Return the [x, y] coordinate for the center point of the cell that contains the specified text.  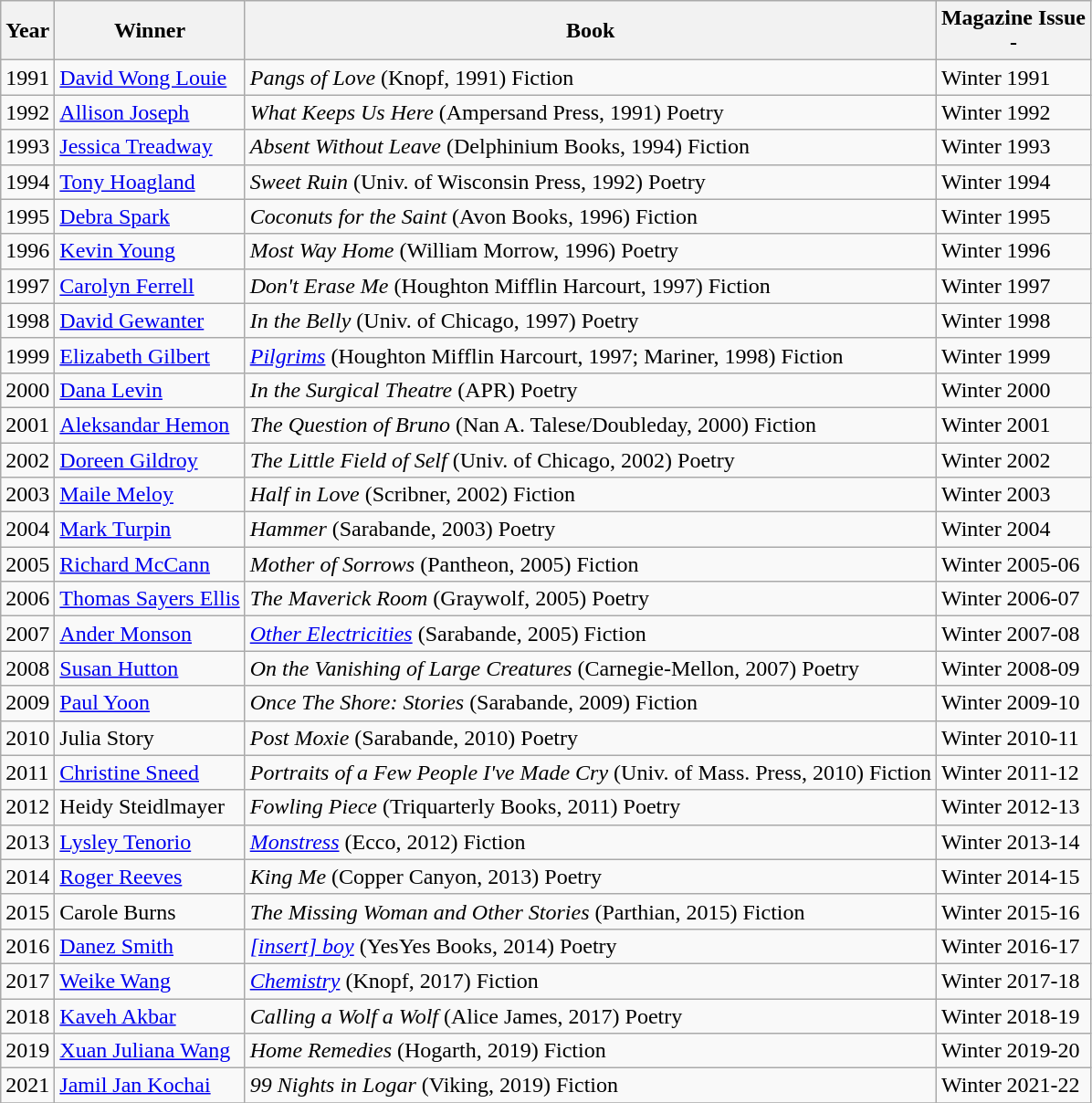
Jessica Treadway [150, 147]
Winter 2007-08 [1013, 634]
Danez Smith [150, 946]
Winter 2006-07 [1013, 599]
What Keeps Us Here (Ampersand Press, 1991) Poetry [590, 112]
Post Moxie (Sarabande, 2010) Poetry [590, 738]
2004 [27, 530]
Pilgrims (Houghton Mifflin Harcourt, 1997; Mariner, 1998) Fiction [590, 355]
Pangs of Love (Knopf, 1991) Fiction [590, 78]
Winter 1996 [1013, 251]
Year [27, 31]
Carole Burns [150, 911]
2008 [27, 668]
Debra Spark [150, 216]
Maile Meloy [150, 495]
Home Remedies (Hogarth, 2019) Fiction [590, 1051]
Winter 2013-14 [1013, 842]
2021 [27, 1086]
99 Nights in Logar (Viking, 2019) Fiction [590, 1086]
2003 [27, 495]
Winter 2012-13 [1013, 807]
1998 [27, 320]
Aleksandar Hemon [150, 425]
2010 [27, 738]
2009 [27, 703]
Winter 2015-16 [1013, 911]
Most Way Home (William Morrow, 1996) Poetry [590, 251]
Ander Monson [150, 634]
The Little Field of Self (Univ. of Chicago, 2002) Poetry [590, 459]
1996 [27, 251]
Portraits of a Few People I've Made Cry (Univ. of Mass. Press, 2010) Fiction [590, 772]
2006 [27, 599]
Christine Sneed [150, 772]
Winter 1991 [1013, 78]
1995 [27, 216]
[insert] boy (YesYes Books, 2014) Poetry [590, 946]
Thomas Sayers Ellis [150, 599]
Jamil Jan Kochai [150, 1086]
2005 [27, 564]
Weike Wang [150, 981]
Chemistry (Knopf, 2017) Fiction [590, 981]
2014 [27, 877]
2011 [27, 772]
1991 [27, 78]
Monstress (Ecco, 2012) Fiction [590, 842]
Lysley Tenorio [150, 842]
Dana Levin [150, 390]
In the Surgical Theatre (APR) Poetry [590, 390]
Xuan Juliana Wang [150, 1051]
2001 [27, 425]
Julia Story [150, 738]
Carolyn Ferrell [150, 286]
2007 [27, 634]
Winter 2000 [1013, 390]
The Maverick Room (Graywolf, 2005) Poetry [590, 599]
2015 [27, 911]
Winter 1999 [1013, 355]
Book [590, 31]
Winter 2003 [1013, 495]
1992 [27, 112]
Paul Yoon [150, 703]
Calling a Wolf a Wolf (Alice James, 2017) Poetry [590, 1016]
2016 [27, 946]
Hammer (Sarabande, 2003) Poetry [590, 530]
Other Electricities (Sarabande, 2005) Fiction [590, 634]
King Me (Copper Canyon, 2013) Poetry [590, 877]
Kevin Young [150, 251]
Winter 2008-09 [1013, 668]
2012 [27, 807]
On the Vanishing of Large Creatures (Carnegie-Mellon, 2007) Poetry [590, 668]
Magazine Issue- [1013, 31]
2000 [27, 390]
Winter 1995 [1013, 216]
2019 [27, 1051]
2018 [27, 1016]
2013 [27, 842]
Doreen Gildroy [150, 459]
Allison Joseph [150, 112]
Don't Erase Me (Houghton Mifflin Harcourt, 1997) Fiction [590, 286]
Kaveh Akbar [150, 1016]
Once The Shore: Stories (Sarabande, 2009) Fiction [590, 703]
Winter 2001 [1013, 425]
Winter 2021-22 [1013, 1086]
Winter 2009-10 [1013, 703]
The Question of Bruno (Nan A. Talese/Doubleday, 2000) Fiction [590, 425]
Heidy Steidlmayer [150, 807]
Winter 1994 [1013, 182]
Richard McCann [150, 564]
1994 [27, 182]
1997 [27, 286]
The Missing Woman and Other Stories (Parthian, 2015) Fiction [590, 911]
1999 [27, 355]
Susan Hutton [150, 668]
Winter 2011-12 [1013, 772]
Winter 2002 [1013, 459]
2002 [27, 459]
Elizabeth Gilbert [150, 355]
Half in Love (Scribner, 2002) Fiction [590, 495]
Winter 1992 [1013, 112]
Winter 2017-18 [1013, 981]
Winter 1998 [1013, 320]
Absent Without Leave (Delphinium Books, 1994) Fiction [590, 147]
Winter 2018-19 [1013, 1016]
Fowling Piece (Triquarterly Books, 2011) Poetry [590, 807]
Winner [150, 31]
In the Belly (Univ. of Chicago, 1997) Poetry [590, 320]
1993 [27, 147]
Winter 2019-20 [1013, 1051]
2017 [27, 981]
Winter 2010-11 [1013, 738]
Mark Turpin [150, 530]
Winter 2004 [1013, 530]
Sweet Ruin (Univ. of Wisconsin Press, 1992) Poetry [590, 182]
David Wong Louie [150, 78]
Mother of Sorrows (Pantheon, 2005) Fiction [590, 564]
Winter 2005-06 [1013, 564]
Winter 2014-15 [1013, 877]
Tony Hoagland [150, 182]
Winter 1997 [1013, 286]
Roger Reeves [150, 877]
David Gewanter [150, 320]
Winter 1993 [1013, 147]
Coconuts for the Saint (Avon Books, 1996) Fiction [590, 216]
Winter 2016-17 [1013, 946]
